Extract the (x, y) coordinate from the center of the cell holding the provided text.  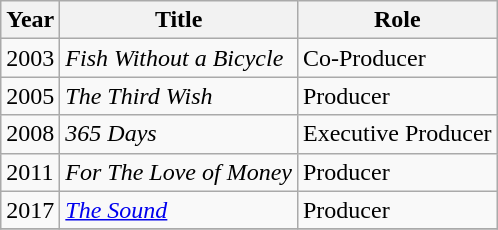
Role (397, 20)
2003 (30, 58)
2011 (30, 172)
Co-Producer (397, 58)
2017 (30, 210)
Executive Producer (397, 134)
365 Days (179, 134)
The Sound (179, 210)
The Third Wish (179, 96)
2005 (30, 96)
Title (179, 20)
For The Love of Money (179, 172)
2008 (30, 134)
Fish Without a Bicycle (179, 58)
Year (30, 20)
